Return the (x, y) coordinate for the center point of the cell that contains the specified text.  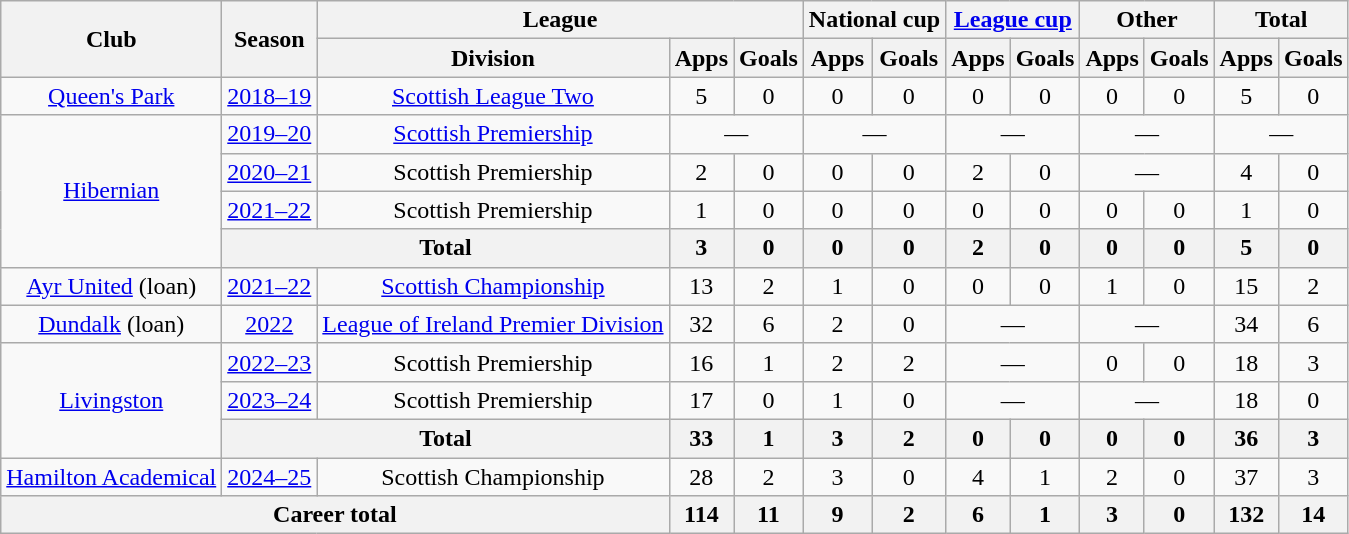
2024–25 (270, 477)
Season (270, 39)
33 (701, 438)
Career total (335, 515)
132 (1246, 515)
11 (769, 515)
League cup (1013, 20)
Other (1147, 20)
Hibernian (112, 191)
2018–19 (270, 96)
Club (112, 39)
16 (701, 362)
17 (701, 400)
2023–24 (270, 400)
2022–23 (270, 362)
Dundalk (loan) (112, 324)
Division (493, 58)
32 (701, 324)
36 (1246, 438)
National cup (874, 20)
2020–21 (270, 172)
Hamilton Academical (112, 477)
34 (1246, 324)
Queen's Park (112, 96)
2022 (270, 324)
15 (1246, 286)
League (560, 20)
Scottish League Two (493, 96)
Livingston (112, 400)
League of Ireland Premier Division (493, 324)
9 (837, 515)
14 (1313, 515)
37 (1246, 477)
13 (701, 286)
Ayr United (loan) (112, 286)
114 (701, 515)
2019–20 (270, 134)
28 (701, 477)
